Return the [x, y] coordinate for the center point of the cell that contains the specified text.  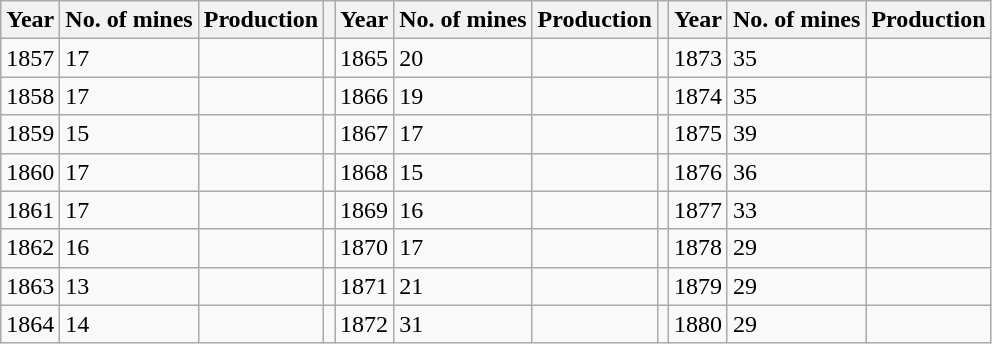
19 [463, 96]
1876 [698, 172]
1868 [364, 172]
1865 [364, 58]
39 [796, 134]
1873 [698, 58]
1859 [30, 134]
1863 [30, 286]
1858 [30, 96]
21 [463, 286]
1878 [698, 248]
1866 [364, 96]
1871 [364, 286]
1861 [30, 210]
1862 [30, 248]
13 [129, 286]
1867 [364, 134]
33 [796, 210]
1870 [364, 248]
1880 [698, 324]
1877 [698, 210]
14 [129, 324]
1875 [698, 134]
1869 [364, 210]
1879 [698, 286]
36 [796, 172]
1860 [30, 172]
31 [463, 324]
1864 [30, 324]
1857 [30, 58]
1872 [364, 324]
20 [463, 58]
1874 [698, 96]
